From the cell containing the given text, extract its center point as [X, Y] coordinate. 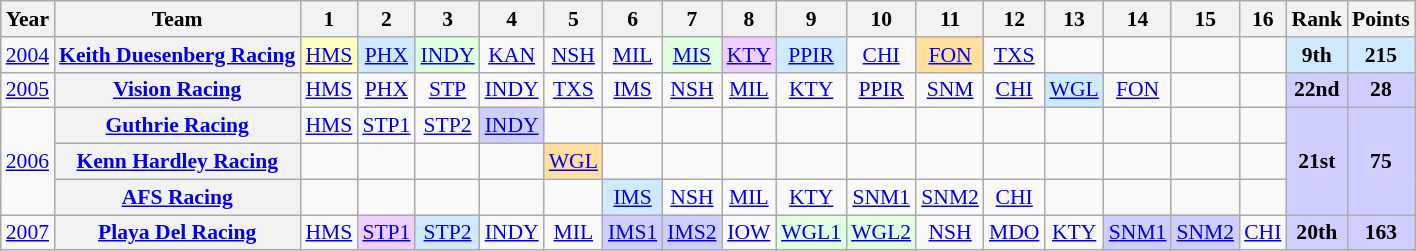
22nd [1316, 90]
KAN [512, 55]
2005 [28, 90]
9 [811, 19]
AFS Racing [177, 197]
4 [512, 19]
Rank [1316, 19]
Year [28, 19]
6 [632, 19]
2004 [28, 55]
9th [1316, 55]
MIS [692, 55]
12 [1014, 19]
Guthrie Racing [177, 126]
28 [1381, 90]
SNM [950, 90]
STP [447, 90]
Points [1381, 19]
21st [1316, 162]
Playa Del Racing [177, 233]
2006 [28, 162]
Team [177, 19]
3 [447, 19]
20th [1316, 233]
1 [328, 19]
IOW [749, 233]
WGL1 [811, 233]
215 [1381, 55]
14 [1138, 19]
13 [1074, 19]
10 [881, 19]
5 [574, 19]
75 [1381, 162]
163 [1381, 233]
Kenn Hardley Racing [177, 162]
11 [950, 19]
Vision Racing [177, 90]
8 [749, 19]
Keith Duesenberg Racing [177, 55]
2007 [28, 233]
IMS2 [692, 233]
7 [692, 19]
15 [1205, 19]
WGL2 [881, 233]
2 [386, 19]
MDO [1014, 233]
16 [1262, 19]
IMS1 [632, 233]
